Find where the given text appears and provide that cell's center as (x, y) coordinate. 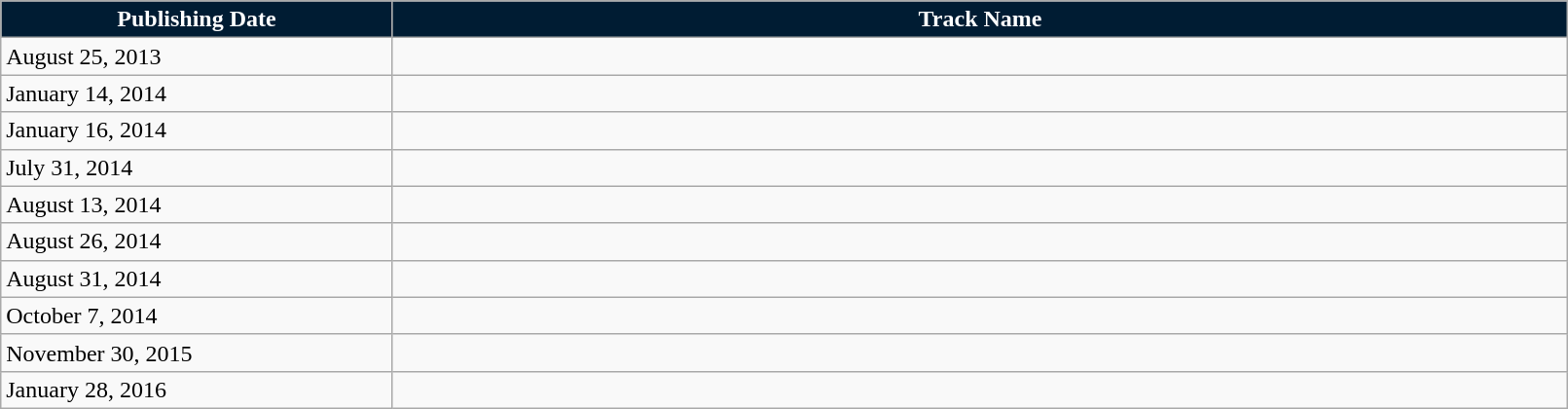
November 30, 2015 (197, 353)
August 31, 2014 (197, 279)
Track Name (980, 19)
January 28, 2016 (197, 390)
January 14, 2014 (197, 93)
January 16, 2014 (197, 130)
August 25, 2013 (197, 56)
August 13, 2014 (197, 204)
October 7, 2014 (197, 316)
July 31, 2014 (197, 167)
Publishing Date (197, 19)
August 26, 2014 (197, 242)
